For the text-containing cell, return its midpoint in (x, y) coordinate format. 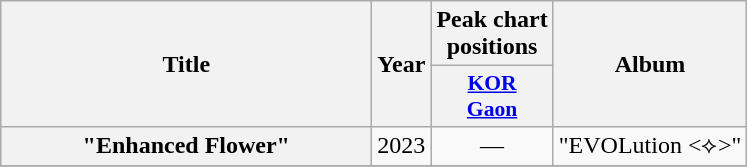
Album (650, 64)
Year (402, 64)
2023 (402, 146)
"EVOLution <⟡>" (650, 146)
"Enhanced Flower" (186, 146)
Peak chart positions (492, 34)
Title (186, 64)
— (492, 146)
KORGaon (492, 96)
